Scan for the cell matching the given text and deliver its (X, Y) coordinate at center. 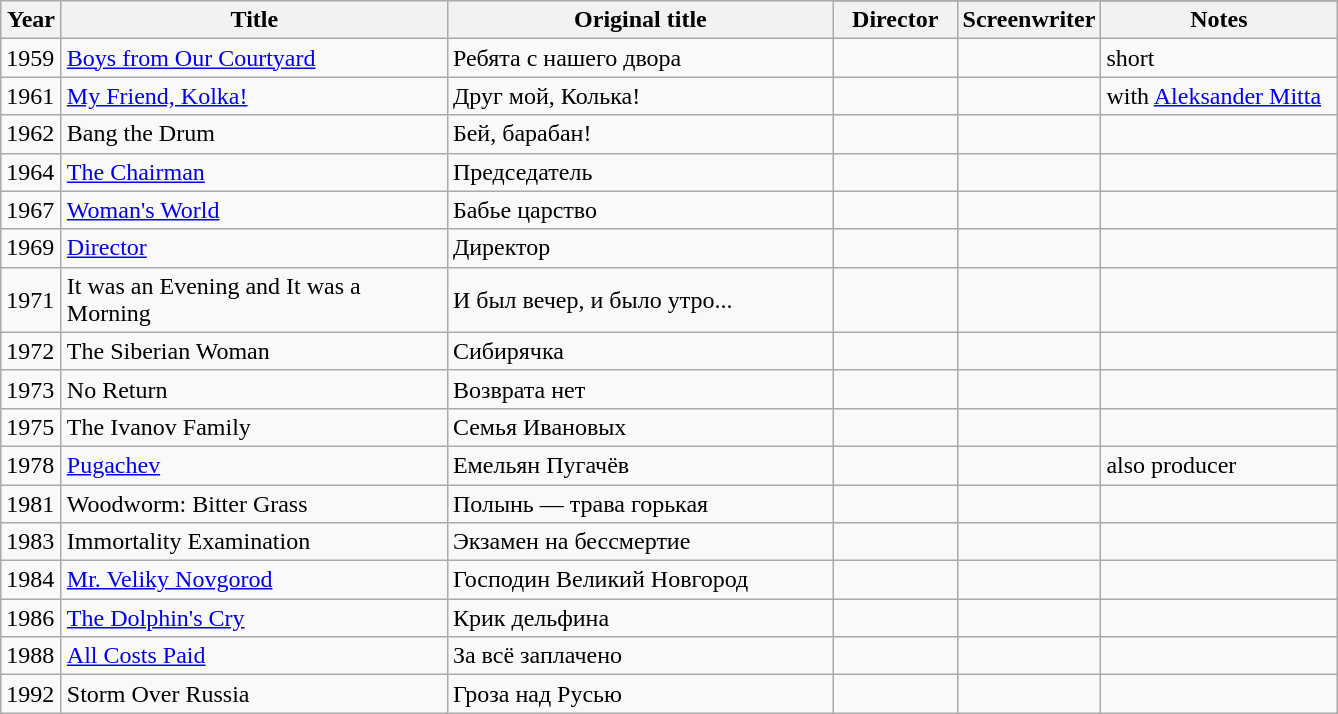
short (1219, 58)
1971 (32, 300)
1972 (32, 351)
1975 (32, 427)
Ребята с нашего двора (640, 58)
The Ivanov Family (254, 427)
It was an Evening and It was a Morning (254, 300)
1961 (32, 96)
Господин Великий Новгород (640, 580)
Полынь — трава горькая (640, 503)
Boys from Our Courtyard (254, 58)
with Aleksander Mitta (1219, 96)
Крик дельфина (640, 618)
All Costs Paid (254, 656)
Pugachev (254, 465)
1992 (32, 694)
The Siberian Woman (254, 351)
Bang the Drum (254, 134)
Title (254, 20)
1983 (32, 542)
Original title (640, 20)
The Chairman (254, 172)
My Friend, Kolka! (254, 96)
Woman's World (254, 210)
Woodworm: Bitter Grass (254, 503)
Mr. Veliky Novgorod (254, 580)
Notes (1219, 20)
1988 (32, 656)
Бей, барабан! (640, 134)
1959 (32, 58)
Year (32, 20)
1973 (32, 389)
Immortality Examination (254, 542)
Сибирячка (640, 351)
The Dolphin's Cry (254, 618)
Экзамен на бессмертие (640, 542)
За всё заплачено (640, 656)
1984 (32, 580)
Screenwriter (1029, 20)
1981 (32, 503)
1969 (32, 248)
Директор (640, 248)
Семья Ивановых (640, 427)
1986 (32, 618)
И был вечер, и было утро... (640, 300)
Гроза над Русью (640, 694)
1967 (32, 210)
Друг мой, Колька! (640, 96)
No Return (254, 389)
also producer (1219, 465)
1964 (32, 172)
Бабье царство (640, 210)
1978 (32, 465)
Председатель (640, 172)
Storm Over Russia (254, 694)
Возврата нет (640, 389)
Емельян Пугачёв (640, 465)
1962 (32, 134)
